Extract the [x, y] coordinate from the center of the cell holding the provided text.  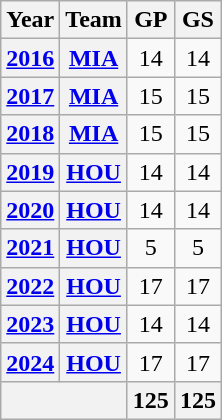
Year [30, 20]
2024 [30, 362]
2021 [30, 248]
2018 [30, 134]
GS [198, 20]
GP [150, 20]
Team [94, 20]
2023 [30, 324]
2017 [30, 96]
2019 [30, 172]
2016 [30, 58]
2020 [30, 210]
2022 [30, 286]
